Provide the [X, Y] coordinate of the cell's center where the given text is located.  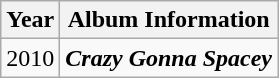
Year [30, 20]
Crazy Gonna Spacey [169, 58]
Album Information [169, 20]
2010 [30, 58]
